Search for the cell housing the specified text and yield its (X, Y) center coordinate. 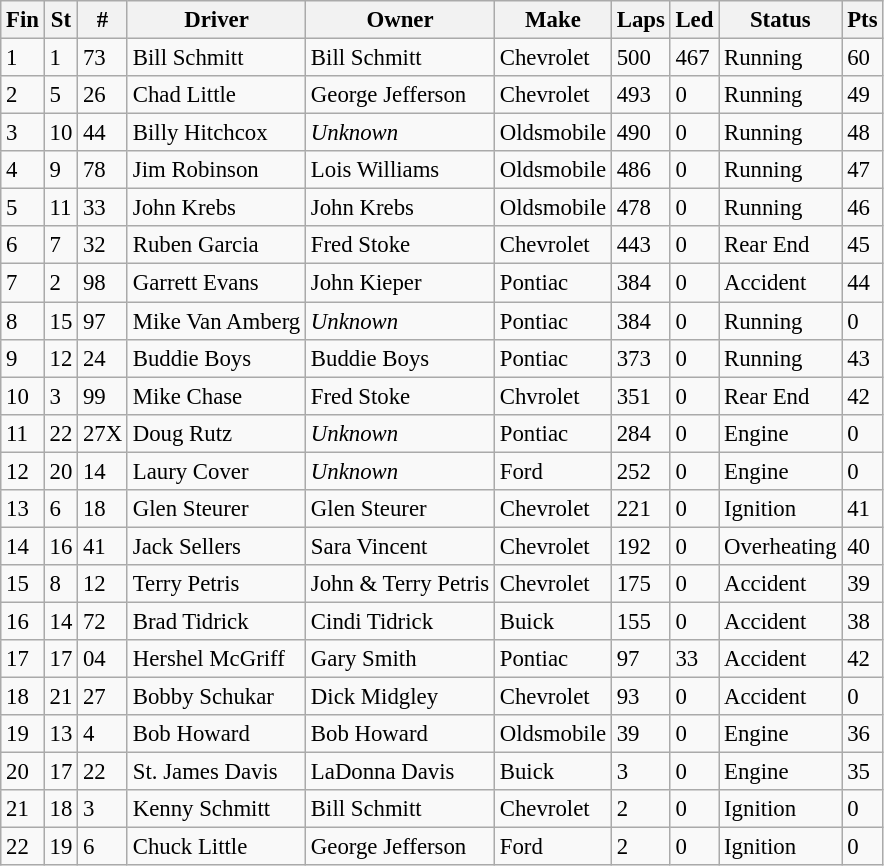
486 (640, 170)
175 (640, 584)
Brad Tidrick (216, 621)
98 (103, 283)
Laps (640, 20)
24 (103, 358)
221 (640, 509)
04 (103, 659)
252 (640, 471)
Kenny Schmitt (216, 809)
60 (862, 58)
Sara Vincent (400, 546)
490 (640, 133)
St (60, 20)
Ruben Garcia (216, 245)
27X (103, 433)
284 (640, 433)
Chad Little (216, 95)
443 (640, 245)
Owner (400, 20)
John & Terry Petris (400, 584)
93 (640, 697)
351 (640, 396)
Billy Hitchcox (216, 133)
Gary Smith (400, 659)
73 (103, 58)
John Kieper (400, 283)
Jack Sellers (216, 546)
Cindi Tidrick (400, 621)
Chvrolet (552, 396)
Make (552, 20)
26 (103, 95)
45 (862, 245)
46 (862, 208)
48 (862, 133)
LaDonna Davis (400, 772)
43 (862, 358)
373 (640, 358)
478 (640, 208)
78 (103, 170)
500 (640, 58)
Doug Rutz (216, 433)
27 (103, 697)
40 (862, 546)
# (103, 20)
Pts (862, 20)
35 (862, 772)
47 (862, 170)
Mike Chase (216, 396)
Chuck Little (216, 847)
493 (640, 95)
36 (862, 734)
32 (103, 245)
Led (694, 20)
Fin (23, 20)
192 (640, 546)
Laury Cover (216, 471)
Status (780, 20)
Jim Robinson (216, 170)
99 (103, 396)
Garrett Evans (216, 283)
38 (862, 621)
St. James Davis (216, 772)
72 (103, 621)
Bobby Schukar (216, 697)
Driver (216, 20)
Hershel McGriff (216, 659)
Dick Midgley (400, 697)
155 (640, 621)
49 (862, 95)
467 (694, 58)
Lois Williams (400, 170)
Terry Petris (216, 584)
Overheating (780, 546)
Mike Van Amberg (216, 321)
